Capture the cell that displays the provided text and extract its [x, y] central coordinate. 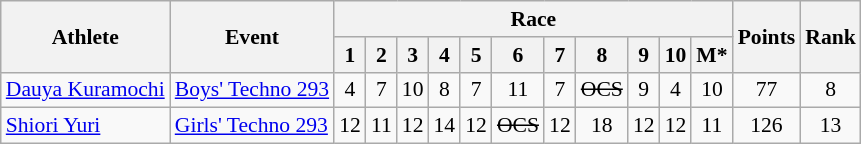
Dauya Kuramochi [86, 90]
3 [413, 55]
14 [444, 126]
13 [830, 126]
Event [252, 36]
6 [518, 55]
Boys' Techno 293 [252, 90]
Girls' Techno 293 [252, 126]
Shiori Yuri [86, 126]
Race [533, 19]
Rank [830, 36]
77 [767, 90]
2 [382, 55]
Athlete [86, 36]
5 [476, 55]
18 [602, 126]
Points [767, 36]
1 [350, 55]
126 [767, 126]
M* [712, 55]
